Locate the cell with the specified text and output its (X, Y) center coordinate. 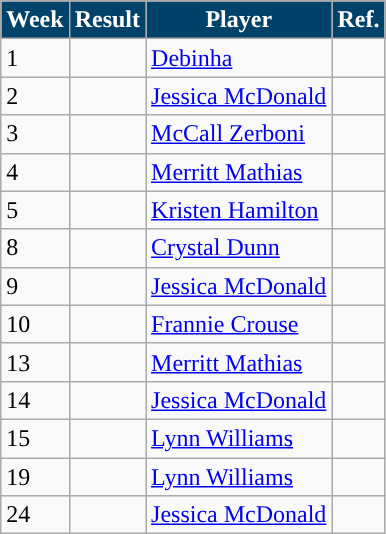
Result (107, 20)
10 (35, 324)
24 (35, 515)
Debinha (239, 58)
13 (35, 362)
8 (35, 248)
3 (35, 134)
2 (35, 96)
1 (35, 58)
Frannie Crouse (239, 324)
Ref. (358, 20)
19 (35, 477)
Player (239, 20)
4 (35, 172)
Crystal Dunn (239, 248)
15 (35, 438)
McCall Zerboni (239, 134)
14 (35, 400)
Kristen Hamilton (239, 210)
Week (35, 20)
5 (35, 210)
9 (35, 286)
